Search for the cell housing the specified text and yield its [X, Y] center coordinate. 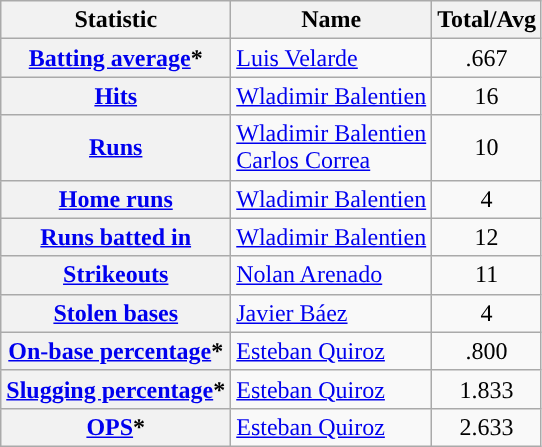
2.633 [487, 427]
10 [487, 148]
Wladimir Balentien Carlos Correa [332, 148]
Name [332, 20]
1.833 [487, 389]
Nolan Arenado [332, 275]
Total/Avg [487, 20]
.667 [487, 58]
Slugging percentage* [116, 389]
Runs [116, 148]
Strikeouts [116, 275]
11 [487, 275]
16 [487, 96]
12 [487, 237]
Hits [116, 96]
On-base percentage* [116, 351]
Luis Velarde [332, 58]
Home runs [116, 199]
OPS* [116, 427]
Batting average* [116, 58]
Runs batted in [116, 237]
Statistic [116, 20]
Stolen bases [116, 313]
.800 [487, 351]
Javier Báez [332, 313]
